Provide the [X, Y] coordinate of the cell's center where the given text is located.  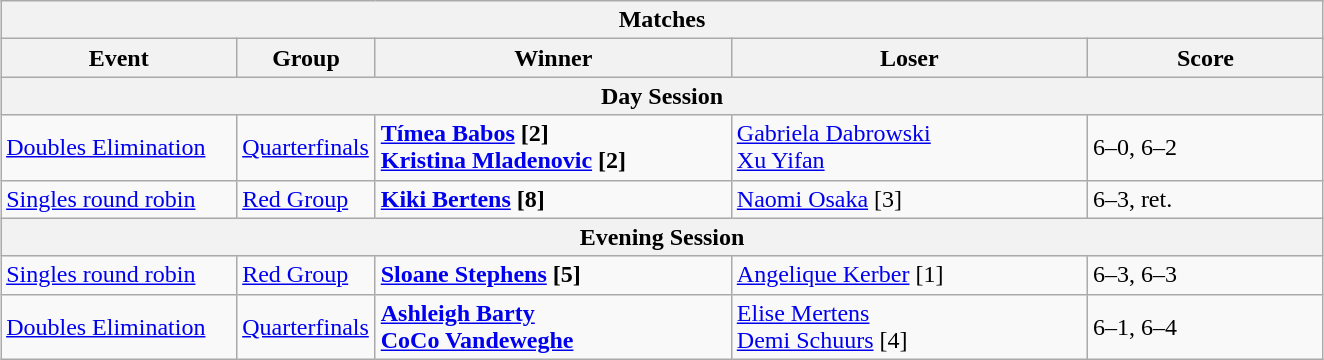
Kiki Bertens [8] [553, 199]
Winner [553, 58]
Day Session [662, 96]
Gabriela Dabrowski Xu Yifan [909, 148]
Group [306, 58]
6–0, 6–2 [1205, 148]
Angelique Kerber [1] [909, 275]
6–1, 6–4 [1205, 326]
6–3, 6–3 [1205, 275]
Matches [662, 20]
Naomi Osaka [3] [909, 199]
6–3, ret. [1205, 199]
Loser [909, 58]
Sloane Stephens [5] [553, 275]
Ashleigh Barty CoCo Vandeweghe [553, 326]
Event [119, 58]
Elise Mertens Demi Schuurs [4] [909, 326]
Evening Session [662, 237]
Score [1205, 58]
Tímea Babos [2] Kristina Mladenovic [2] [553, 148]
